Identify which cell holds the provided text, then report its (X, Y) central coordinate. 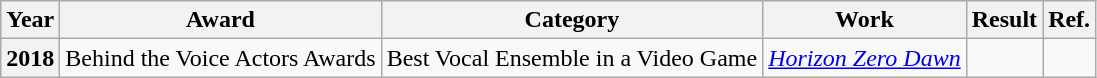
Behind the Voice Actors Awards (220, 58)
Best Vocal Ensemble in a Video Game (572, 58)
Work (865, 20)
Category (572, 20)
Award (220, 20)
Ref. (1070, 20)
Year (30, 20)
Result (1004, 20)
Horizon Zero Dawn (865, 58)
2018 (30, 58)
